For the text-containing cell, return its midpoint in [X, Y] coordinate format. 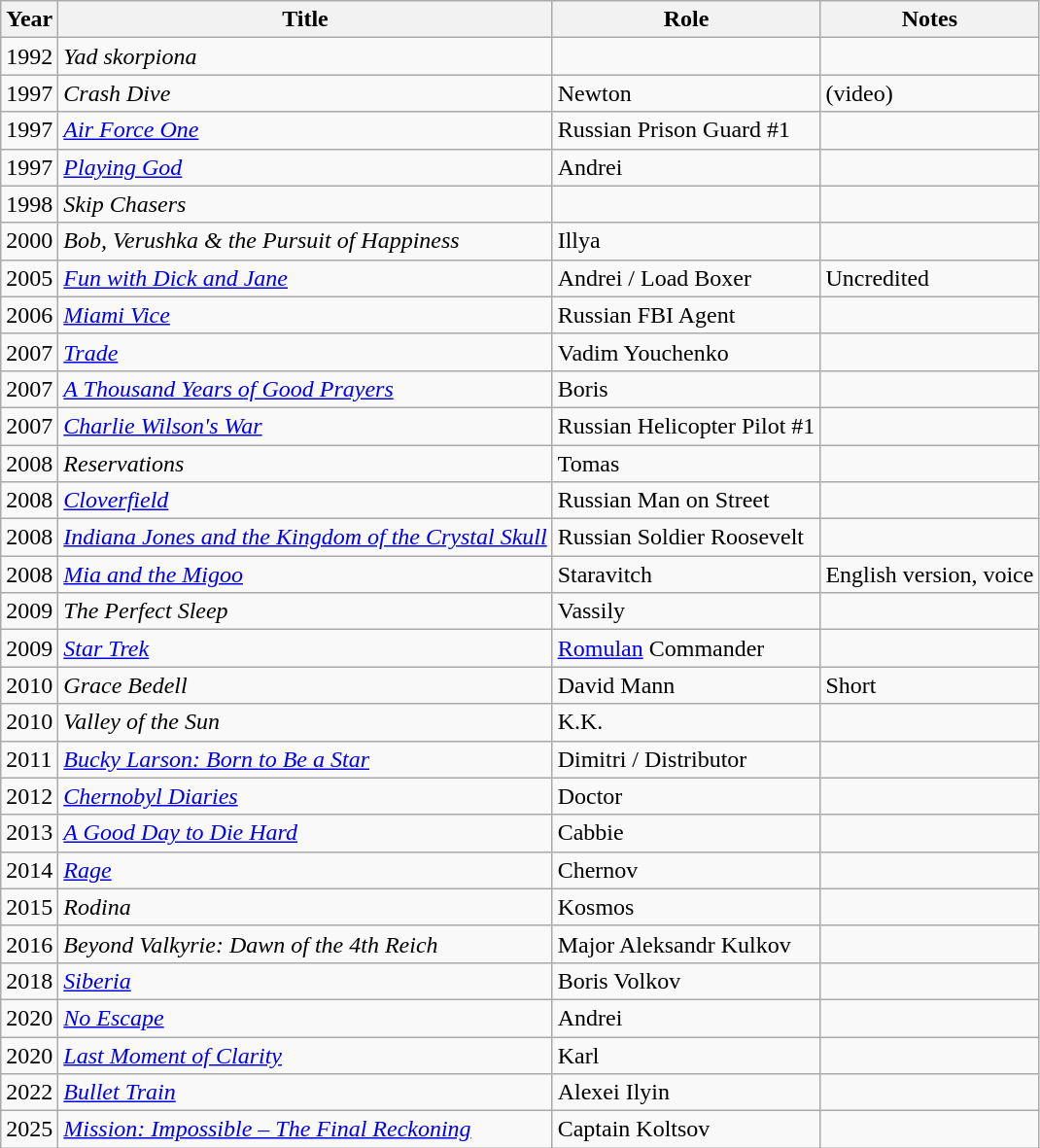
Andrei / Load Boxer [686, 278]
Alexei Ilyin [686, 1093]
Year [29, 19]
2000 [29, 241]
Cabbie [686, 833]
Role [686, 19]
2025 [29, 1130]
Star Trek [305, 648]
Chernov [686, 870]
Rodina [305, 907]
The Perfect Sleep [305, 611]
Chernobyl Diaries [305, 796]
Bob, Verushka & the Pursuit of Happiness [305, 241]
Bullet Train [305, 1093]
A Good Day to Die Hard [305, 833]
2013 [29, 833]
Playing God [305, 167]
No Escape [305, 1018]
2018 [29, 981]
2012 [29, 796]
Russian Helicopter Pilot #1 [686, 426]
Rage [305, 870]
Romulan Commander [686, 648]
Russian Man on Street [686, 501]
Title [305, 19]
English version, voice [929, 574]
Beyond Valkyrie: Dawn of the 4th Reich [305, 944]
2011 [29, 759]
2005 [29, 278]
Cloverfield [305, 501]
Kosmos [686, 907]
Staravitch [686, 574]
2014 [29, 870]
Trade [305, 352]
2016 [29, 944]
Russian Prison Guard #1 [686, 130]
Vadim Youchenko [686, 352]
2022 [29, 1093]
Doctor [686, 796]
Mia and the Migoo [305, 574]
(video) [929, 93]
David Mann [686, 685]
Miami Vice [305, 315]
Reservations [305, 464]
Illya [686, 241]
Captain Koltsov [686, 1130]
Uncredited [929, 278]
2015 [29, 907]
Siberia [305, 981]
Notes [929, 19]
Newton [686, 93]
Bucky Larson: Born to Be a Star [305, 759]
Major Aleksandr Kulkov [686, 944]
Air Force One [305, 130]
Valley of the Sun [305, 722]
Vassily [686, 611]
2006 [29, 315]
Russian FBI Agent [686, 315]
Boris Volkov [686, 981]
K.K. [686, 722]
Boris [686, 389]
Russian Soldier Roosevelt [686, 538]
Karl [686, 1055]
Skip Chasers [305, 204]
A Thousand Years of Good Prayers [305, 389]
Last Moment of Clarity [305, 1055]
Mission: Impossible – The Final Reckoning [305, 1130]
Fun with Dick and Jane [305, 278]
Indiana Jones and the Kingdom of the Crystal Skull [305, 538]
Grace Bedell [305, 685]
Tomas [686, 464]
Yad skorpiona [305, 56]
Short [929, 685]
Crash Dive [305, 93]
Dimitri / Distributor [686, 759]
1992 [29, 56]
Charlie Wilson's War [305, 426]
1998 [29, 204]
